Pinpoint the cell where the given text exists, returning its [x, y] midpoint coordinate. 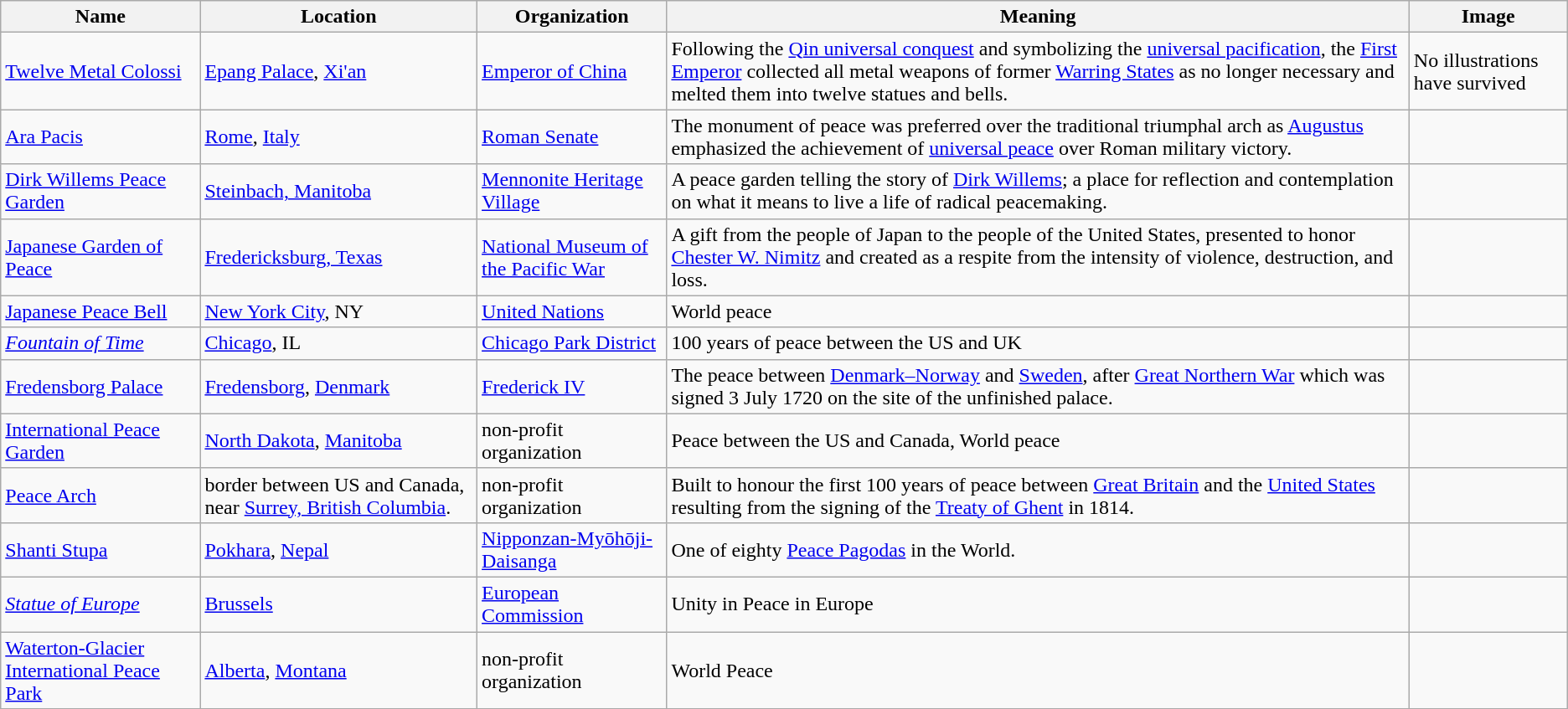
Fredensborg Palace [101, 387]
Name [101, 17]
Japanese Garden of Peace [101, 257]
The peace between Denmark–Norway and Sweden, after Great Northern War which was signed 3 July 1720 on the site of the unfinished palace. [1038, 387]
Peace between the US and Canada, World peace [1038, 440]
European Commission [572, 604]
Pokhara, Nepal [338, 549]
Twelve Metal Colossi [101, 71]
Steinbach, Manitoba [338, 191]
Ara Pacis [101, 137]
Peace Arch [101, 496]
Rome, Italy [338, 137]
Fountain of Time [101, 343]
Nipponzan-Myōhōji-Daisanga [572, 549]
World Peace [1038, 670]
Alberta, Montana [338, 670]
New York City, NY [338, 311]
World peace [1038, 311]
Epang Palace, Xi'an [338, 71]
Brussels [338, 604]
No illustrations have survived [1488, 71]
border between US and Canada, near Surrey, British Columbia. [338, 496]
Frederick IV [572, 387]
Japanese Peace Bell [101, 311]
Roman Senate [572, 137]
United Nations [572, 311]
Waterton-Glacier International Peace Park [101, 670]
100 years of peace between the US and UK [1038, 343]
Unity in Peace in Europe [1038, 604]
Statue of Europe [101, 604]
One of eighty Peace Pagodas in the World. [1038, 549]
North Dakota, Manitoba [338, 440]
Emperor of China [572, 71]
Fredensborg, Denmark [338, 387]
Image [1488, 17]
Fredericksburg, Texas [338, 257]
International Peace Garden [101, 440]
Meaning [1038, 17]
Built to honour the first 100 years of peace between Great Britain and the United States resulting from the signing of the Treaty of Ghent in 1814. [1038, 496]
Organization [572, 17]
Chicago, IL [338, 343]
Chicago Park District [572, 343]
Mennonite Heritage Village [572, 191]
National Museum of the Pacific War [572, 257]
Shanti Stupa [101, 549]
Dirk Willems Peace Garden [101, 191]
A peace garden telling the story of Dirk Willems; a place for reflection and contemplation on what it means to live a life of radical peacemaking. [1038, 191]
Location [338, 17]
